Pinpoint the cell where the given text exists, returning its [X, Y] midpoint coordinate. 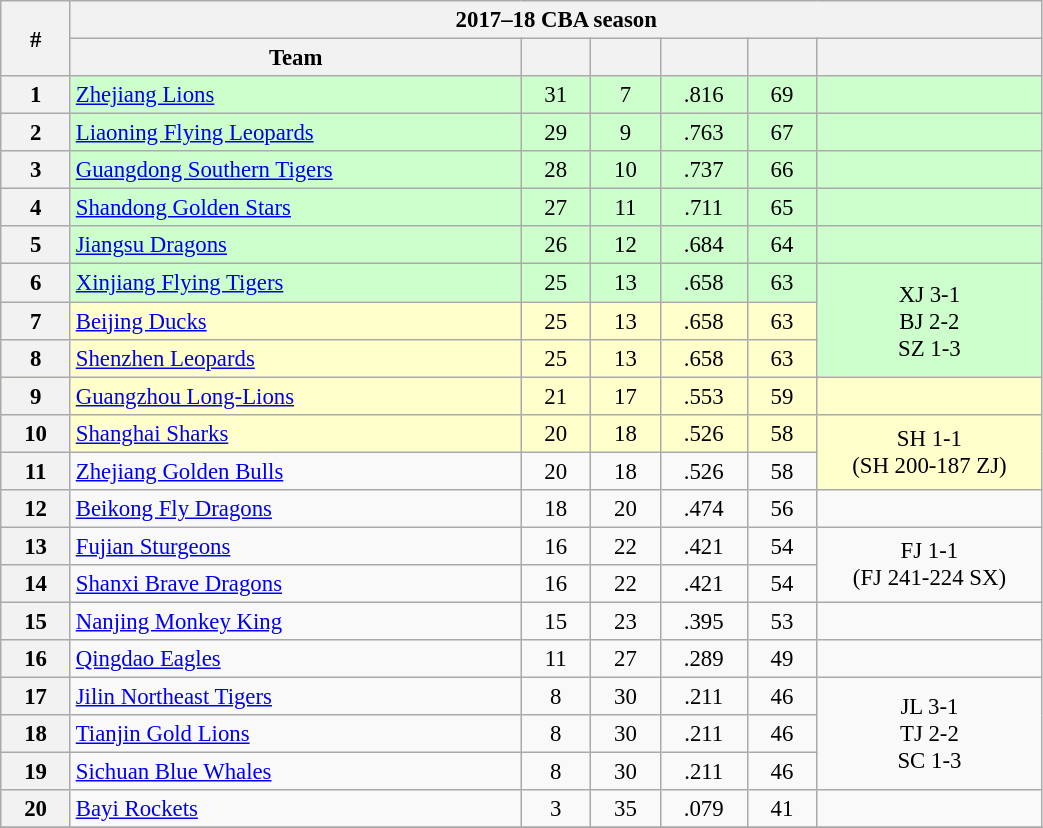
Shanghai Sharks [295, 433]
Xinjiang Flying Tigers [295, 283]
.079 [704, 809]
Qingdao Eagles [295, 659]
Zhejiang Lions [295, 95]
Bayi Rockets [295, 809]
Shenzhen Leopards [295, 358]
2017–18 CBA season [556, 20]
SH 1-1(SH 200-187 ZJ) [930, 452]
69 [782, 95]
65 [782, 208]
.553 [704, 396]
Liaoning Flying Leopards [295, 133]
67 [782, 133]
64 [782, 245]
Guangzhou Long-Lions [295, 396]
Nanjing Monkey King [295, 621]
66 [782, 170]
53 [782, 621]
41 [782, 809]
23 [626, 621]
26 [556, 245]
Shanxi Brave Dragons [295, 584]
2 [36, 133]
5 [36, 245]
Team [295, 58]
59 [782, 396]
.289 [704, 659]
49 [782, 659]
1 [36, 95]
FJ 1-1(FJ 241-224 SX) [930, 564]
14 [36, 584]
.684 [704, 245]
Jilin Northeast Tigers [295, 697]
Tianjin Gold Lions [295, 734]
29 [556, 133]
.737 [704, 170]
35 [626, 809]
Guangdong Southern Tigers [295, 170]
Beijing Ducks [295, 321]
21 [556, 396]
.711 [704, 208]
XJ 3-1BJ 2-2SZ 1-3 [930, 320]
JL 3-1TJ 2-2SC 1-3 [930, 734]
31 [556, 95]
Fujian Sturgeons [295, 546]
6 [36, 283]
Shandong Golden Stars [295, 208]
# [36, 38]
.395 [704, 621]
Jiangsu Dragons [295, 245]
Beikong Fly Dragons [295, 509]
.816 [704, 95]
Zhejiang Golden Bulls [295, 471]
56 [782, 509]
.763 [704, 133]
28 [556, 170]
19 [36, 772]
4 [36, 208]
.474 [704, 509]
Sichuan Blue Whales [295, 772]
